Return the (x, y) coordinate for the center point of the cell that contains the specified text.  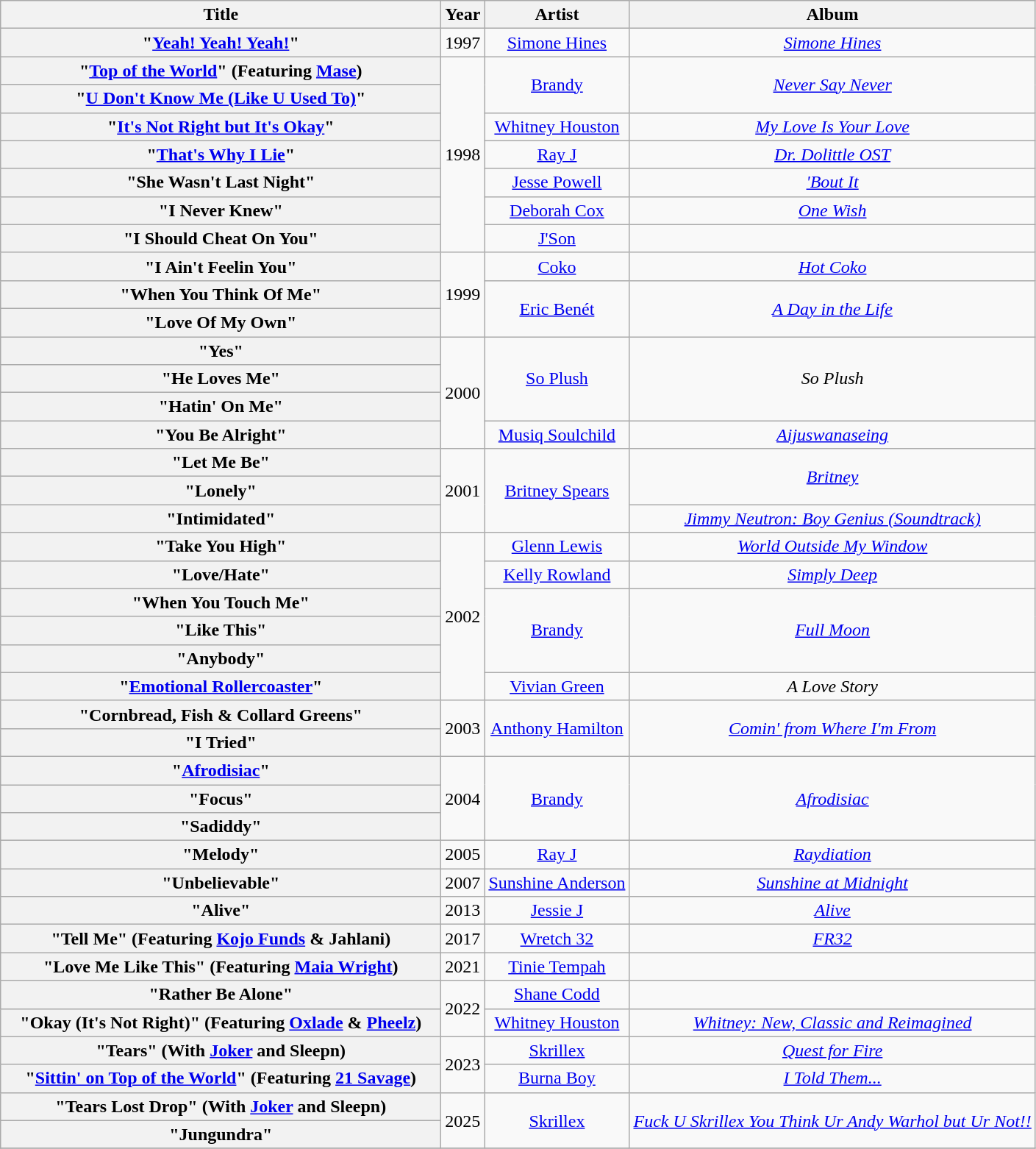
My Love Is Your Love (832, 127)
Britney (832, 477)
Britney Spears (557, 491)
Title (221, 15)
Sunshine at Midnight (832, 883)
Shane Codd (557, 995)
Tinie Tempah (557, 967)
I Told Them... (832, 1078)
Vivian Green (557, 686)
"I Should Cheat On You" (221, 238)
"Top of the World" (Featuring Mase) (221, 71)
2007 (463, 883)
Never Say Never (832, 85)
"When You Touch Me" (221, 602)
Year (463, 15)
"I Ain't Feelin You" (221, 266)
2005 (463, 855)
Simply Deep (832, 574)
Whitney: New, Classic and Reimagined (832, 1022)
"Sadiddy" (221, 827)
Dr. Dolittle OST (832, 154)
A Day in the Life (832, 308)
"Yes" (221, 351)
"Tears" (With Joker and Sleepn) (221, 1050)
Comin' from Where I'm From (832, 728)
1997 (463, 43)
"Alive" (221, 911)
2017 (463, 939)
Jessie J (557, 911)
J'Son (557, 238)
2022 (463, 1009)
Fuck U Skrillex You Think Ur Andy Warhol but Ur Not!! (832, 1120)
'Bout It (832, 182)
2025 (463, 1120)
Anthony Hamilton (557, 728)
2002 (463, 616)
2004 (463, 798)
Musiq Soulchild (557, 435)
Burna Boy (557, 1078)
2013 (463, 911)
2001 (463, 491)
"Rather Be Alone" (221, 995)
Jimmy Neutron: Boy Genius (Soundtrack) (832, 519)
"Love/Hate" (221, 574)
"Unbelievable" (221, 883)
Raydiation (832, 855)
"Cornbread, Fish & Collard Greens" (221, 714)
"I Never Knew" (221, 210)
"Sittin' on Top of the World" (Featuring 21 Savage) (221, 1078)
"That's Why I Lie" (221, 154)
"Hatin' On Me" (221, 407)
2021 (463, 967)
"Afrodisiac" (221, 770)
Sunshine Anderson (557, 883)
Album (832, 15)
"Tell Me" (Featuring Kojo Funds & Jahlani) (221, 939)
2003 (463, 728)
"Melody" (221, 855)
Hot Coko (832, 266)
"Lonely" (221, 491)
"Let Me Be" (221, 463)
Alive (832, 911)
"I Tried" (221, 742)
1999 (463, 294)
"She Wasn't Last Night" (221, 182)
"It's Not Right but It's Okay" (221, 127)
"Love Of My Own" (221, 322)
"Love Me Like This" (Featuring Maia Wright) (221, 967)
"Okay (It's Not Right)" (Featuring Oxlade & Pheelz) (221, 1022)
"Tears Lost Drop" (With Joker and Sleepn) (221, 1106)
Deborah Cox (557, 210)
Artist (557, 15)
"Anybody" (221, 658)
Quest for Fire (832, 1050)
"When You Think Of Me" (221, 294)
Afrodisiac (832, 798)
"Intimidated" (221, 519)
Aijuswanaseing (832, 435)
FR32 (832, 939)
"You Be Alright" (221, 435)
Kelly Rowland (557, 574)
"Jungundra" (221, 1134)
Glenn Lewis (557, 547)
"Yeah! Yeah! Yeah!" (221, 43)
"Emotional Rollercoaster" (221, 686)
"U Don't Know Me (Like U Used To)" (221, 99)
Full Moon (832, 630)
One Wish (832, 210)
"Take You High" (221, 547)
Jesse Powell (557, 182)
Coko (557, 266)
A Love Story (832, 686)
Eric Benét (557, 308)
"He Loves Me" (221, 379)
"Like This" (221, 630)
1998 (463, 154)
World Outside My Window (832, 547)
2023 (463, 1064)
Wretch 32 (557, 939)
"Focus" (221, 798)
2000 (463, 393)
